Output the [X, Y] coordinate of the center of the cell containing the given text.  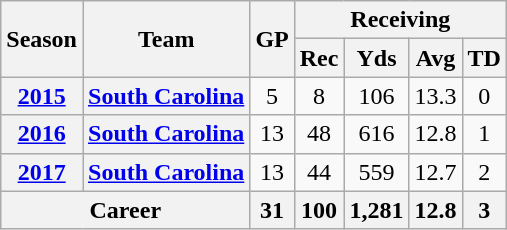
Team [166, 39]
Season [42, 39]
48 [319, 134]
2017 [42, 172]
Rec [319, 58]
Receiving [400, 20]
13.3 [436, 96]
44 [319, 172]
12.7 [436, 172]
3 [484, 210]
2016 [42, 134]
0 [484, 96]
616 [376, 134]
31 [272, 210]
2 [484, 172]
TD [484, 58]
Career [126, 210]
Yds [376, 58]
2015 [42, 96]
1 [484, 134]
559 [376, 172]
5 [272, 96]
100 [319, 210]
1,281 [376, 210]
Avg [436, 58]
GP [272, 39]
8 [319, 96]
106 [376, 96]
